Pinpoint the cell where the given text exists, returning its (X, Y) midpoint coordinate. 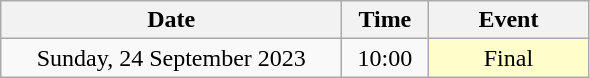
10:00 (385, 58)
Date (172, 20)
Sunday, 24 September 2023 (172, 58)
Final (508, 58)
Event (508, 20)
Time (385, 20)
